Locate the cell with the specified text and output its [X, Y] center coordinate. 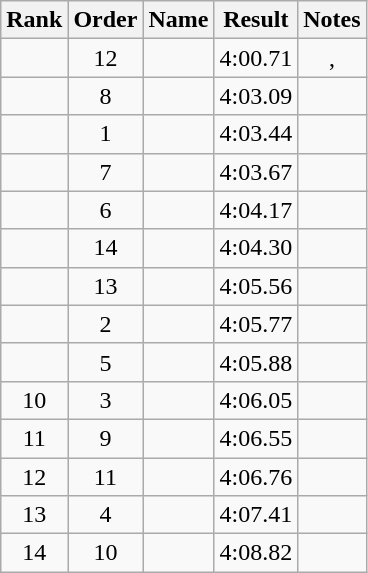
4:06.55 [256, 438]
4:00.71 [256, 58]
4:03.44 [256, 134]
Name [178, 20]
5 [106, 362]
4:05.77 [256, 324]
Rank [34, 20]
7 [106, 172]
, [332, 58]
6 [106, 210]
9 [106, 438]
1 [106, 134]
Result [256, 20]
4:05.88 [256, 362]
8 [106, 96]
4:06.05 [256, 400]
4 [106, 515]
2 [106, 324]
4:07.41 [256, 515]
4:06.76 [256, 477]
3 [106, 400]
4:04.17 [256, 210]
4:04.30 [256, 248]
Notes [332, 20]
4:05.56 [256, 286]
4:03.67 [256, 172]
4:08.82 [256, 553]
Order [106, 20]
4:03.09 [256, 96]
